For the text-containing cell, return its midpoint in (x, y) coordinate format. 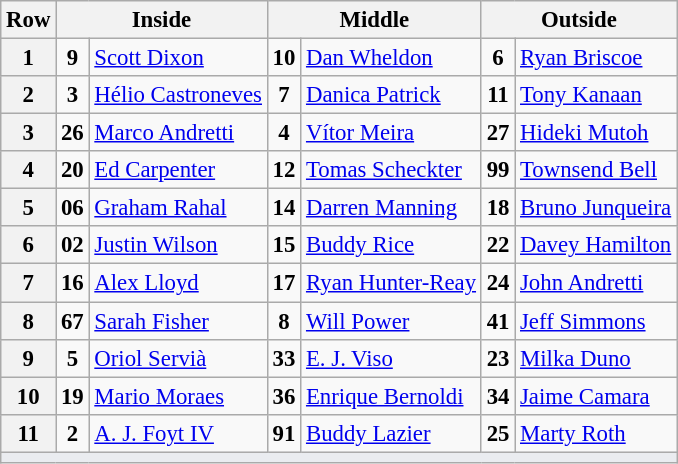
34 (498, 396)
Mario Moraes (178, 396)
02 (72, 245)
Dan Wheldon (392, 58)
36 (284, 396)
41 (498, 321)
Row (28, 20)
Will Power (392, 321)
Alex Lloyd (178, 283)
Outside (578, 20)
1 (28, 58)
23 (498, 358)
Ryan Briscoe (596, 58)
Bruno Junqueira (596, 208)
Marty Roth (596, 433)
Townsend Bell (596, 170)
20 (72, 170)
19 (72, 396)
Danica Patrick (392, 95)
Buddy Lazier (392, 433)
Jaime Camara (596, 396)
18 (498, 208)
Buddy Rice (392, 245)
A. J. Foyt IV (178, 433)
25 (498, 433)
22 (498, 245)
Middle (374, 20)
12 (284, 170)
33 (284, 358)
27 (498, 133)
16 (72, 283)
Hideki Mutoh (596, 133)
14 (284, 208)
99 (498, 170)
17 (284, 283)
Davey Hamilton (596, 245)
Sarah Fisher (178, 321)
Graham Rahal (178, 208)
15 (284, 245)
John Andretti (596, 283)
Hélio Castroneves (178, 95)
Darren Manning (392, 208)
91 (284, 433)
24 (498, 283)
Milka Duno (596, 358)
06 (72, 208)
Tomas Scheckter (392, 170)
67 (72, 321)
Scott Dixon (178, 58)
Ryan Hunter-Reay (392, 283)
Marco Andretti (178, 133)
Oriol Servià (178, 358)
26 (72, 133)
Tony Kanaan (596, 95)
Vítor Meira (392, 133)
Enrique Bernoldi (392, 396)
Inside (162, 20)
Jeff Simmons (596, 321)
E. J. Viso (392, 358)
Ed Carpenter (178, 170)
Justin Wilson (178, 245)
